From the cell containing the given text, extract its center point as (x, y) coordinate. 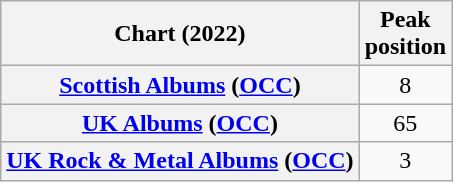
8 (405, 85)
UK Rock & Metal Albums (OCC) (180, 161)
Peakposition (405, 34)
65 (405, 123)
Chart (2022) (180, 34)
Scottish Albums (OCC) (180, 85)
3 (405, 161)
UK Albums (OCC) (180, 123)
